Detect which cell encompasses the target text, then output its (X, Y) center coordinate. 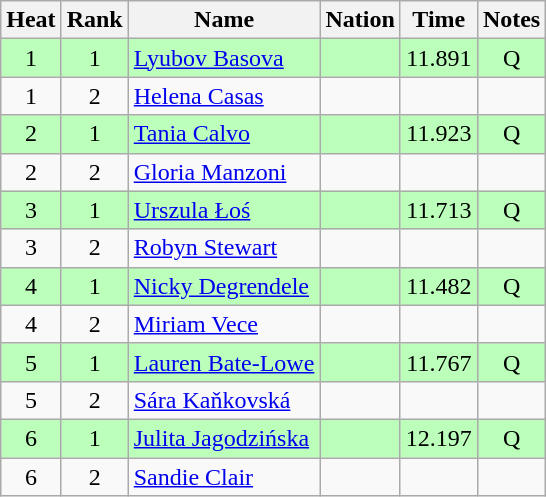
Lauren Bate-Lowe (224, 362)
12.197 (438, 438)
Time (438, 20)
Notes (511, 20)
Rank (94, 20)
11.482 (438, 286)
Sandie Clair (224, 477)
Miriam Vece (224, 324)
Robyn Stewart (224, 248)
Lyubov Basova (224, 58)
Gloria Manzoni (224, 172)
Tania Calvo (224, 134)
11.767 (438, 362)
11.891 (438, 58)
11.713 (438, 210)
Sára Kaňkovská (224, 400)
Helena Casas (224, 96)
11.923 (438, 134)
Julita Jagodzińska (224, 438)
Nation (360, 20)
Heat (31, 20)
Urszula Łoś (224, 210)
Nicky Degrendele (224, 286)
Name (224, 20)
